Search for the cell housing the specified text and yield its (X, Y) center coordinate. 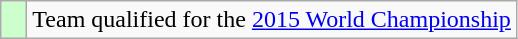
Team qualified for the 2015 World Championship (272, 20)
